Determine the [X, Y] coordinate at the center of the cell enclosing the given text.  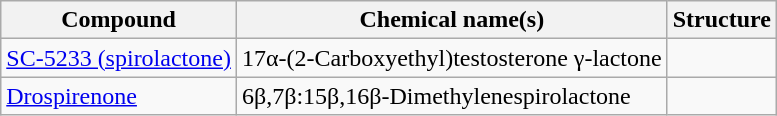
17α-(2-Carboxyethyl)testosterone γ-lactone [452, 58]
SC-5233 (spirolactone) [119, 58]
6β,7β:15β,16β-Dimethylenespirolactone [452, 96]
Structure [722, 20]
Chemical name(s) [452, 20]
Compound [119, 20]
Drospirenone [119, 96]
